Output the [X, Y] coordinate of the center of the cell containing the given text.  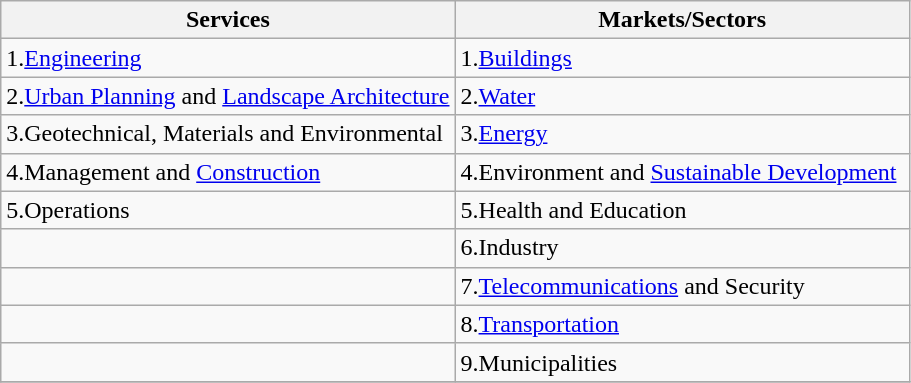
3.Geotechnical, Materials and Environmental [228, 134]
8.Transportation [682, 324]
6.Industry [682, 248]
3.Energy [682, 134]
2.Water [682, 96]
7.Telecommunications and Security [682, 286]
5.Health and Education [682, 210]
4.Environment and Sustainable Development [682, 172]
5.Operations [228, 210]
1.Engineering [228, 58]
1.Buildings [682, 58]
9.Municipalities [682, 362]
4.Management and Construction [228, 172]
2.Urban Planning and Landscape Architecture [228, 96]
Markets/Sectors [682, 20]
Services [228, 20]
